Determine the (X, Y) coordinate at the center of the cell enclosing the given text.  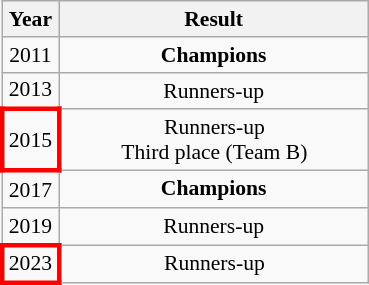
Runners-up Third place (Team B) (214, 140)
2019 (30, 226)
Result (214, 19)
Year (30, 19)
2013 (30, 90)
2023 (30, 264)
2017 (30, 190)
2015 (30, 140)
2011 (30, 55)
